Detect which cell encompasses the target text, then output its (x, y) center coordinate. 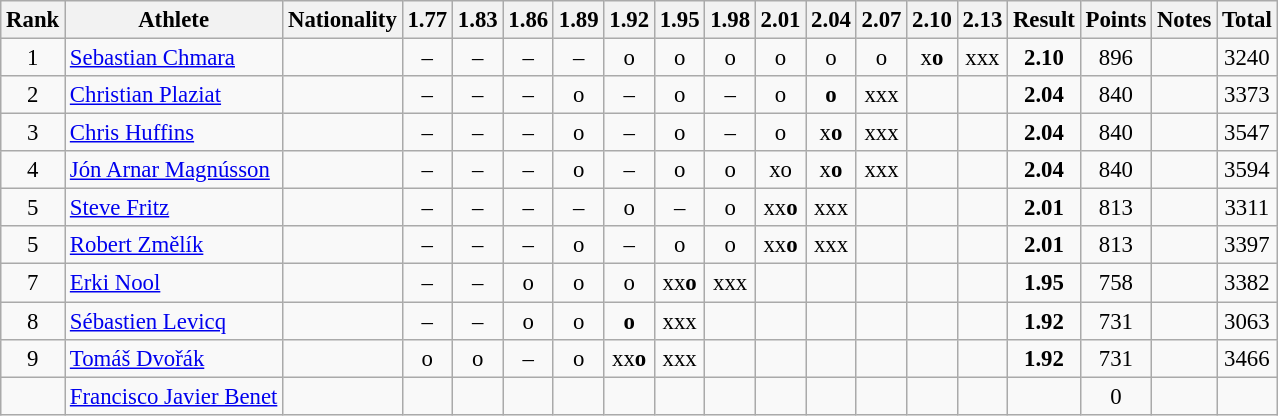
3397 (1247, 245)
Rank (33, 20)
Notes (1184, 20)
Sébastien Levicq (174, 321)
Sebastian Chmara (174, 58)
3 (33, 133)
896 (1116, 58)
2.07 (881, 20)
1.86 (528, 20)
1.77 (427, 20)
Jón Arnar Magnússon (174, 170)
8 (33, 321)
Robert Změlík (174, 245)
758 (1116, 283)
2 (33, 95)
Athlete (174, 20)
3547 (1247, 133)
3240 (1247, 58)
7 (33, 283)
Steve Fritz (174, 208)
1 (33, 58)
Nationality (342, 20)
0 (1116, 396)
3063 (1247, 321)
Total (1247, 20)
1.89 (578, 20)
3373 (1247, 95)
Result (1044, 20)
1.98 (730, 20)
1.83 (478, 20)
Christian Plaziat (174, 95)
Chris Huffins (174, 133)
3594 (1247, 170)
4 (33, 170)
Erki Nool (174, 283)
2.13 (982, 20)
Francisco Javier Benet (174, 396)
3382 (1247, 283)
3466 (1247, 358)
Tomáš Dvořák (174, 358)
9 (33, 358)
Points (1116, 20)
3311 (1247, 208)
